Find where the given text appears and provide that cell's center as (X, Y) coordinate. 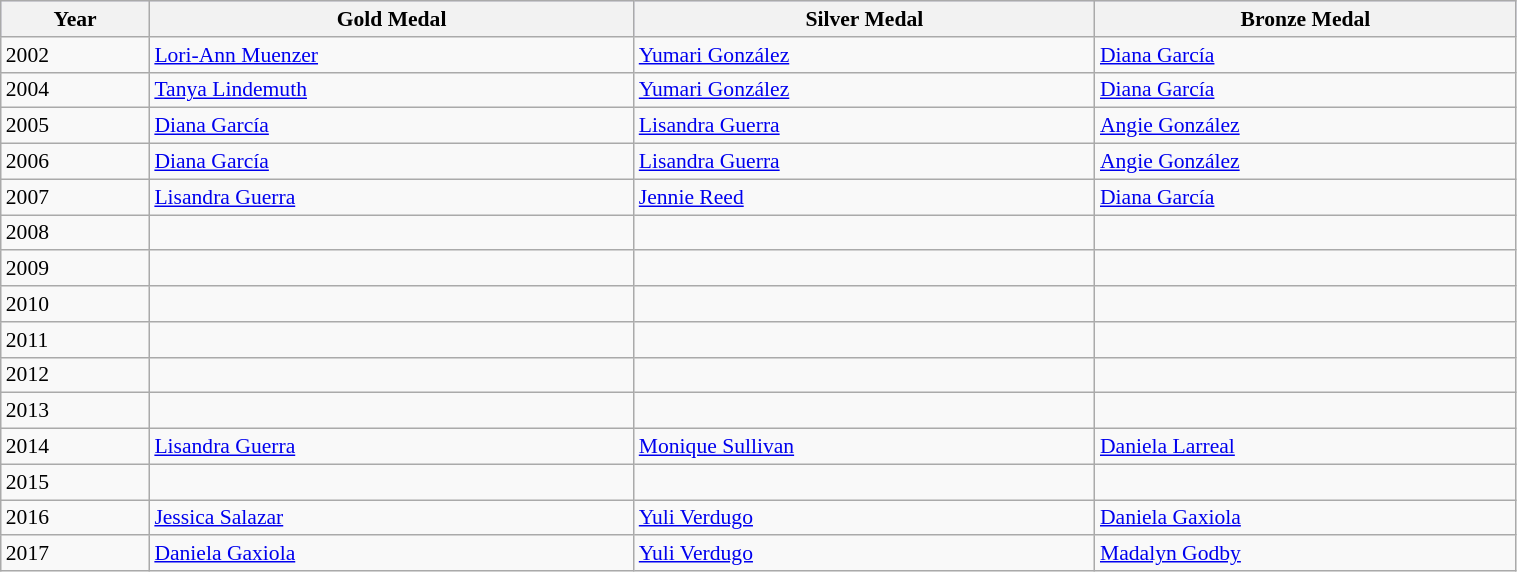
Lori-Ann Muenzer (391, 55)
2002 (76, 55)
Gold Medal (391, 19)
2007 (76, 197)
2005 (76, 126)
2014 (76, 447)
2008 (76, 233)
Year (76, 19)
2013 (76, 411)
2006 (76, 162)
Jessica Salazar (391, 518)
2010 (76, 304)
Silver Medal (864, 19)
Monique Sullivan (864, 447)
2012 (76, 375)
Madalyn Godby (1306, 554)
2016 (76, 518)
Bronze Medal (1306, 19)
2015 (76, 482)
Jennie Reed (864, 197)
2011 (76, 340)
2004 (76, 90)
Tanya Lindemuth (391, 90)
Daniela Larreal (1306, 447)
2009 (76, 269)
2017 (76, 554)
